Return [x, y] of the center of cell containing provided text 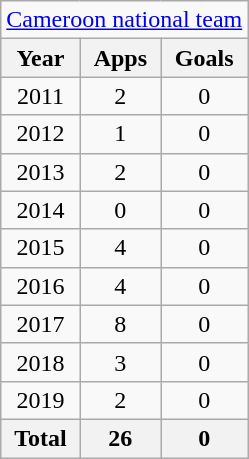
Goals [204, 58]
8 [120, 324]
Total [40, 438]
2017 [40, 324]
Cameroon national team [124, 20]
2014 [40, 210]
2016 [40, 286]
2015 [40, 248]
26 [120, 438]
2019 [40, 400]
3 [120, 362]
2018 [40, 362]
1 [120, 134]
2011 [40, 96]
2013 [40, 172]
Apps [120, 58]
Year [40, 58]
2012 [40, 134]
